Detect which cell encompasses the target text, then output its (X, Y) center coordinate. 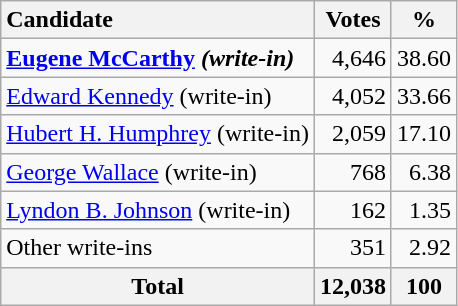
12,038 (352, 286)
4,052 (352, 96)
768 (352, 172)
100 (424, 286)
Eugene McCarthy (write-in) (158, 58)
Edward Kennedy (write-in) (158, 96)
Lyndon B. Johnson (write-in) (158, 210)
Total (158, 286)
2.92 (424, 248)
17.10 (424, 134)
George Wallace (write-in) (158, 172)
4,646 (352, 58)
162 (352, 210)
33.66 (424, 96)
% (424, 20)
Hubert H. Humphrey (write-in) (158, 134)
6.38 (424, 172)
2,059 (352, 134)
38.60 (424, 58)
Candidate (158, 20)
1.35 (424, 210)
Votes (352, 20)
Other write-ins (158, 248)
351 (352, 248)
